Search for the cell housing the specified text and yield its [x, y] center coordinate. 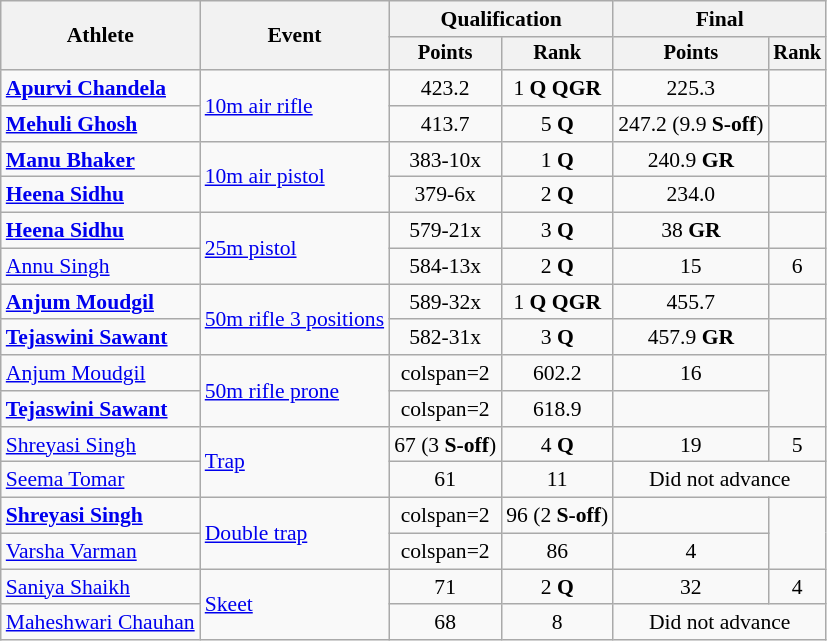
618.9 [557, 409]
Final [720, 19]
423.2 [445, 88]
11 [557, 480]
68 [445, 623]
4 Q [557, 445]
584-13x [445, 267]
6 [797, 267]
Varsha Varman [100, 552]
96 (2 S-off) [557, 516]
15 [690, 267]
579-21x [445, 231]
38 GR [690, 231]
Manu Bhaker [100, 160]
247.2 (9.9 S-off) [690, 124]
240.9 GR [690, 160]
Skeet [294, 604]
Maheshwari Chauhan [100, 623]
5 [797, 445]
16 [690, 373]
Mehuli Ghosh [100, 124]
8 [557, 623]
589-32x [445, 302]
50m rifle prone [294, 390]
Seema Tomar [100, 480]
19 [690, 445]
457.9 GR [690, 338]
455.7 [690, 302]
10m air rifle [294, 106]
Apurvi Chandela [100, 88]
71 [445, 587]
602.2 [557, 373]
225.3 [690, 88]
Athlete [100, 36]
383-10x [445, 160]
379-6x [445, 195]
32 [690, 587]
10m air pistol [294, 178]
86 [557, 552]
234.0 [690, 195]
61 [445, 480]
413.7 [445, 124]
Saniya Shaikh [100, 587]
Event [294, 36]
Annu Singh [100, 267]
Trap [294, 462]
25m pistol [294, 248]
67 (3 S-off) [445, 445]
50m rifle 3 positions [294, 320]
Double trap [294, 534]
582-31x [445, 338]
1 Q [557, 160]
5 Q [557, 124]
Qualification [501, 19]
